Return the [X, Y] coordinate for the center point of the cell that contains the specified text.  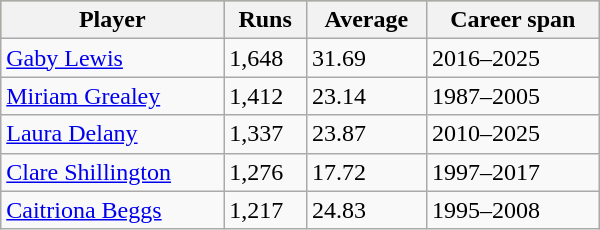
24.83 [366, 210]
1997–2017 [512, 172]
17.72 [366, 172]
Average [366, 20]
Caitriona Beggs [112, 210]
Laura Delany [112, 134]
Miriam Grealey [112, 96]
23.14 [366, 96]
Clare Shillington [112, 172]
2016–2025 [512, 58]
1,217 [266, 210]
1987–2005 [512, 96]
1,648 [266, 58]
23.87 [366, 134]
Career span [512, 20]
1,276 [266, 172]
31.69 [366, 58]
1,412 [266, 96]
Gaby Lewis [112, 58]
Runs [266, 20]
Player [112, 20]
1,337 [266, 134]
2010–2025 [512, 134]
1995–2008 [512, 210]
